Search for the cell housing the specified text and yield its (X, Y) center coordinate. 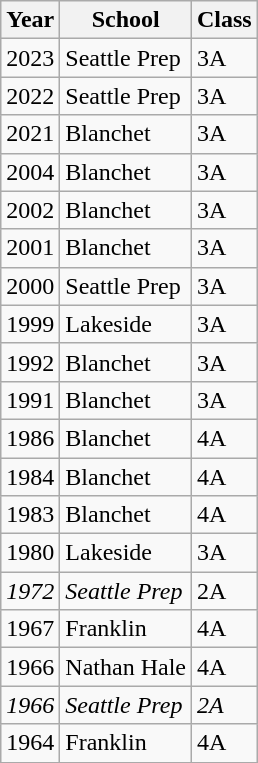
1980 (30, 553)
2001 (30, 248)
2004 (30, 172)
1984 (30, 477)
Nathan Hale (126, 667)
2002 (30, 210)
2000 (30, 286)
1967 (30, 629)
2023 (30, 58)
Year (30, 20)
2021 (30, 134)
1991 (30, 400)
1999 (30, 324)
School (126, 20)
1964 (30, 743)
1972 (30, 591)
1986 (30, 438)
1983 (30, 515)
2022 (30, 96)
Class (224, 20)
1992 (30, 362)
